Detect which cell encompasses the target text, then output its [X, Y] center coordinate. 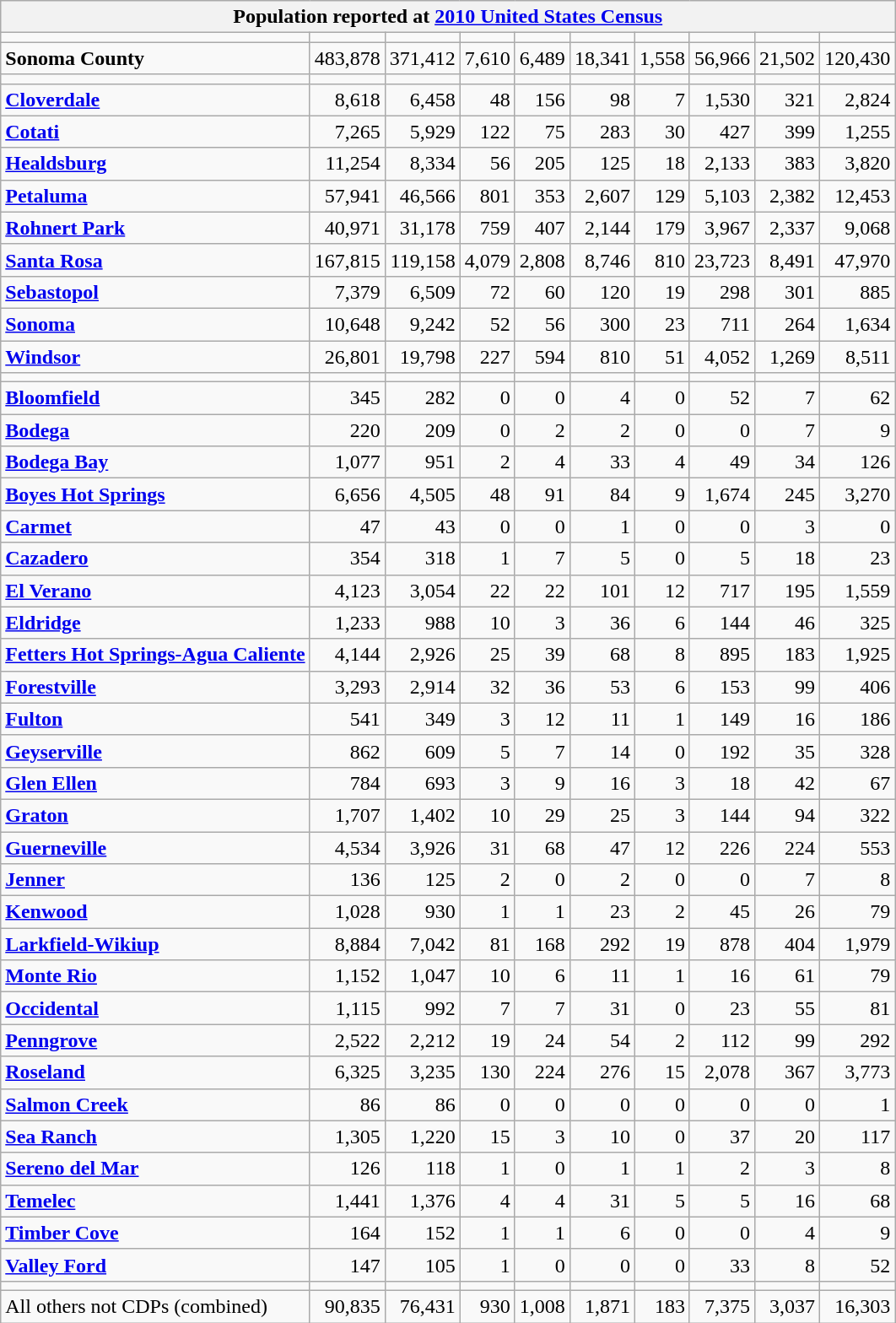
711 [722, 324]
407 [542, 228]
383 [788, 164]
10,648 [348, 324]
1,979 [857, 944]
195 [788, 591]
Boyes Hot Springs [155, 494]
Bodega Bay [155, 462]
Carmet [155, 526]
4,052 [722, 357]
31,178 [422, 228]
7,375 [722, 1306]
2,824 [857, 100]
2,144 [602, 228]
Monte Rio [155, 976]
51 [661, 357]
39 [542, 655]
759 [488, 228]
105 [422, 1265]
367 [788, 1072]
Sebastopol [155, 292]
Geyserville [155, 751]
122 [488, 132]
Cotati [155, 132]
16,303 [857, 1306]
34 [788, 462]
Graton [155, 815]
3,270 [857, 494]
20 [788, 1137]
156 [542, 100]
Population reported at 2010 United States Census [448, 17]
3,235 [422, 1072]
3,820 [857, 164]
7,265 [348, 132]
594 [542, 357]
Salmon Creek [155, 1104]
4,534 [348, 848]
325 [857, 623]
Larkfield-Wikiup [155, 944]
2,382 [788, 196]
7,042 [422, 944]
Guerneville [155, 848]
192 [722, 751]
226 [722, 848]
Sonoma County [155, 58]
61 [788, 976]
2,914 [422, 687]
6,458 [422, 100]
1,559 [857, 591]
117 [857, 1137]
Glen Ellen [155, 783]
Forestville [155, 687]
7,379 [348, 292]
2,522 [348, 1040]
353 [542, 196]
62 [857, 398]
129 [661, 196]
Valley Ford [155, 1265]
Sonoma [155, 324]
220 [348, 430]
399 [788, 132]
801 [488, 196]
Windsor [155, 357]
3,926 [422, 848]
6,489 [542, 58]
35 [788, 751]
147 [348, 1265]
1,871 [602, 1306]
167,815 [348, 260]
1,220 [422, 1137]
2,808 [542, 260]
Timber Cove [155, 1233]
4,079 [488, 260]
26 [788, 912]
227 [488, 357]
6,509 [422, 292]
7,610 [488, 58]
118 [422, 1169]
Roseland [155, 1072]
298 [722, 292]
8,618 [348, 100]
1,441 [348, 1201]
8,746 [602, 260]
49 [722, 462]
El Verano [155, 591]
553 [857, 848]
14 [602, 751]
55 [788, 1008]
136 [348, 880]
2,337 [788, 228]
46 [788, 623]
186 [857, 719]
6,656 [348, 494]
46,566 [422, 196]
24 [542, 1040]
12,453 [857, 196]
Kenwood [155, 912]
321 [788, 100]
406 [857, 687]
91 [542, 494]
717 [722, 591]
3,773 [857, 1072]
164 [348, 1233]
6,325 [348, 1072]
57,941 [348, 196]
1,376 [422, 1201]
1,402 [422, 815]
90,835 [348, 1306]
8,491 [788, 260]
Temelec [155, 1201]
276 [602, 1072]
895 [722, 655]
9,242 [422, 324]
2,926 [422, 655]
1,269 [788, 357]
427 [722, 132]
56,966 [722, 58]
30 [661, 132]
2,212 [422, 1040]
328 [857, 751]
1,634 [857, 324]
209 [422, 430]
All others not CDPs (combined) [155, 1306]
878 [722, 944]
Fulton [155, 719]
43 [422, 526]
26,801 [348, 357]
Rohnert Park [155, 228]
Occidental [155, 1008]
42 [788, 783]
1,233 [348, 623]
8,334 [422, 164]
885 [857, 292]
354 [348, 559]
992 [422, 1008]
1,305 [348, 1137]
282 [422, 398]
4,123 [348, 591]
245 [788, 494]
3,967 [722, 228]
149 [722, 719]
168 [542, 944]
Cloverdale [155, 100]
152 [422, 1233]
Santa Rosa [155, 260]
45 [722, 912]
Bloomfield [155, 398]
8,884 [348, 944]
67 [857, 783]
Cazadero [155, 559]
153 [722, 687]
9,068 [857, 228]
1,530 [722, 100]
693 [422, 783]
Jenner [155, 880]
8,511 [857, 357]
483,878 [348, 58]
988 [422, 623]
18,341 [602, 58]
345 [348, 398]
60 [542, 292]
1,674 [722, 494]
1,707 [348, 815]
300 [602, 324]
5,103 [722, 196]
1,925 [857, 655]
1,115 [348, 1008]
951 [422, 462]
Sea Ranch [155, 1137]
301 [788, 292]
130 [488, 1072]
Sereno del Mar [155, 1169]
101 [602, 591]
Eldridge [155, 623]
371,412 [422, 58]
264 [788, 324]
32 [488, 687]
Petaluma [155, 196]
23,723 [722, 260]
609 [422, 751]
784 [348, 783]
3,054 [422, 591]
5,929 [422, 132]
72 [488, 292]
2,133 [722, 164]
322 [857, 815]
98 [602, 100]
1,558 [661, 58]
862 [348, 751]
404 [788, 944]
37 [722, 1137]
3,037 [788, 1306]
Healdsburg [155, 164]
120 [602, 292]
112 [722, 1040]
29 [542, 815]
205 [542, 164]
Penngrove [155, 1040]
75 [542, 132]
1,008 [542, 1306]
47,970 [857, 260]
53 [602, 687]
54 [602, 1040]
2,078 [722, 1072]
1,077 [348, 462]
19,798 [422, 357]
40,971 [348, 228]
76,431 [422, 1306]
1,028 [348, 912]
349 [422, 719]
84 [602, 494]
283 [602, 132]
179 [661, 228]
4,505 [422, 494]
120,430 [857, 58]
Fetters Hot Springs-Agua Caliente [155, 655]
1,047 [422, 976]
1,152 [348, 976]
541 [348, 719]
119,158 [422, 260]
21,502 [788, 58]
1,255 [857, 132]
318 [422, 559]
Bodega [155, 430]
94 [788, 815]
2,607 [602, 196]
4,144 [348, 655]
3,293 [348, 687]
11,254 [348, 164]
